Locate the cell with the specified text and output its [X, Y] center coordinate. 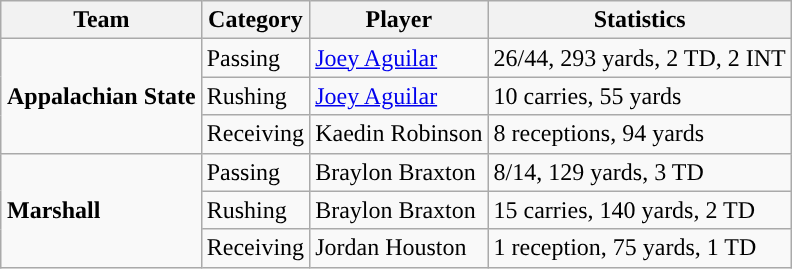
1 reception, 75 yards, 1 TD [640, 248]
Kaedin Robinson [399, 134]
Team [101, 20]
8 receptions, 94 yards [640, 134]
15 carries, 140 yards, 2 TD [640, 210]
10 carries, 55 yards [640, 96]
26/44, 293 yards, 2 TD, 2 INT [640, 58]
Jordan Houston [399, 248]
Player [399, 20]
8/14, 129 yards, 3 TD [640, 172]
Category [255, 20]
Marshall [101, 210]
Appalachian State [101, 96]
Statistics [640, 20]
